Pinpoint the cell where the given text exists, returning its [x, y] midpoint coordinate. 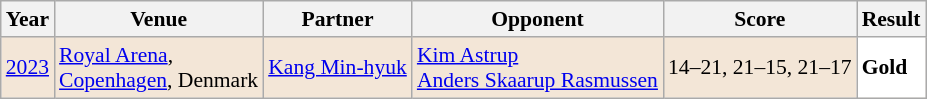
Result [892, 19]
Kang Min-hyuk [338, 68]
Score [760, 19]
Partner [338, 19]
2023 [28, 68]
Kim Astrup Anders Skaarup Rasmussen [538, 68]
Year [28, 19]
Venue [158, 19]
Gold [892, 68]
Royal Arena,Copenhagen, Denmark [158, 68]
Opponent [538, 19]
14–21, 21–15, 21–17 [760, 68]
